Identify which cell holds the provided text, then report its [x, y] central coordinate. 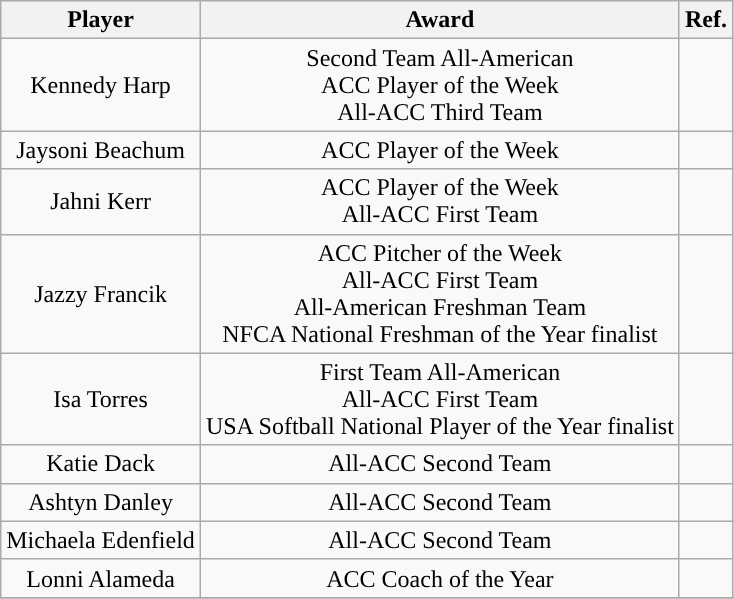
ACC Coach of the Year [440, 578]
Ref. [706, 20]
ACC Player of the WeekAll-ACC First Team [440, 202]
Second Team All-AmericanACC Player of the WeekAll-ACC Third Team [440, 85]
Michaela Edenfield [101, 540]
Jaysoni Beachum [101, 150]
Player [101, 20]
Katie Dack [101, 464]
ACC Pitcher of the WeekAll-ACC First TeamAll-American Freshman TeamNFCA National Freshman of the Year finalist [440, 294]
Jahni Kerr [101, 202]
First Team All-AmericanAll-ACC First TeamUSA Softball National Player of the Year finalist [440, 399]
Ashtyn Danley [101, 502]
Lonni Alameda [101, 578]
Jazzy Francik [101, 294]
Isa Torres [101, 399]
Award [440, 20]
ACC Player of the Week [440, 150]
Kennedy Harp [101, 85]
